Detect which cell encompasses the target text, then output its [X, Y] center coordinate. 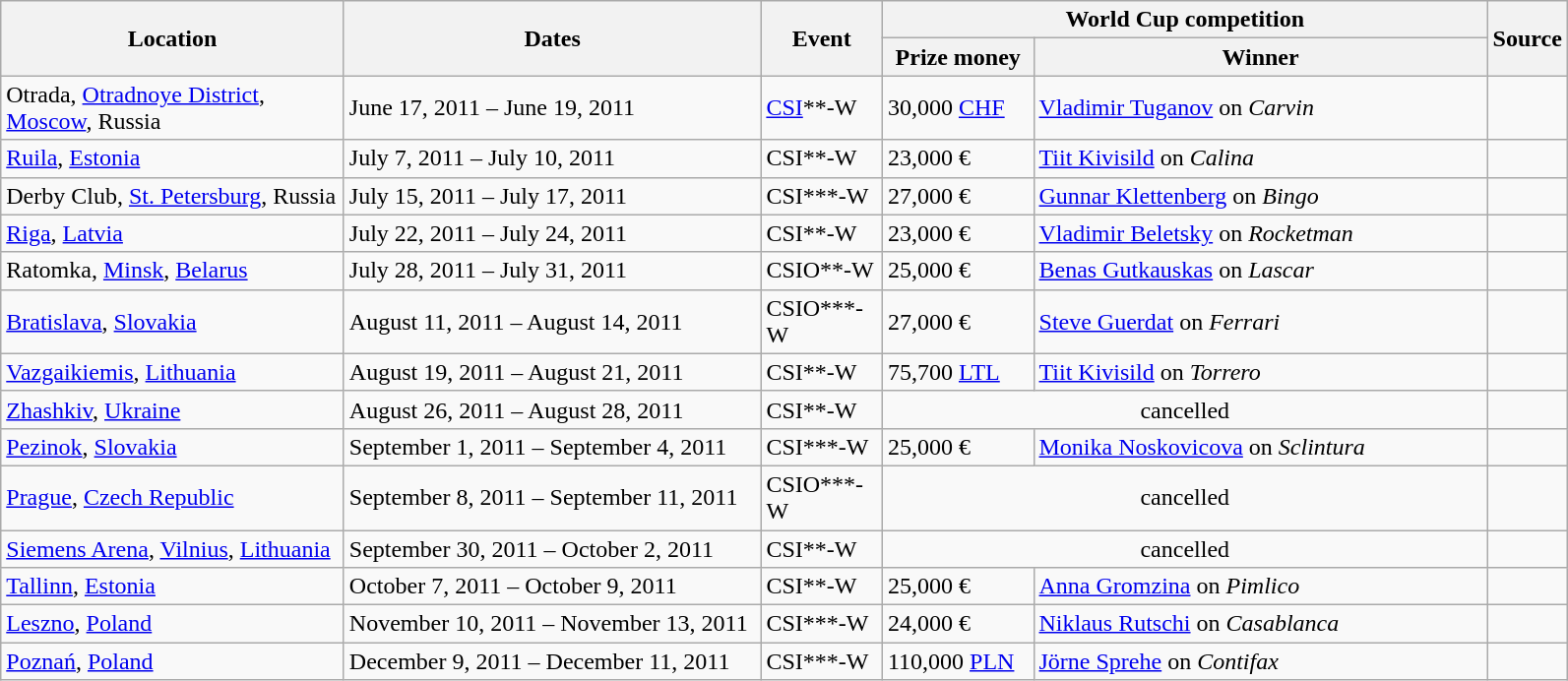
July 7, 2011 – July 10, 2011 [552, 158]
December 9, 2011 – December 11, 2011 [552, 661]
November 10, 2011 – November 13, 2011 [552, 624]
Gunnar Klettenberg on Bingo [1260, 196]
August 11, 2011 – August 14, 2011 [552, 321]
Bratislava, Slovakia [173, 321]
30,000 CHF [958, 108]
Anna Gromzina on Pimlico [1260, 587]
Zhashkiv, Ukraine [173, 409]
Riga, Latvia [173, 233]
Ratomka, Minsk, Belarus [173, 271]
Steve Guerdat on Ferrari [1260, 321]
Dates [552, 38]
24,000 € [958, 624]
Poznań, Poland [173, 661]
Winner [1260, 57]
Tiit Kivisild on Torrero [1260, 372]
August 26, 2011 – August 28, 2011 [552, 409]
Vazgaikiemis, Lithuania [173, 372]
CSIO**-W [822, 271]
Prague, Czech Republic [173, 498]
October 7, 2011 – October 9, 2011 [552, 587]
Benas Gutkauskas on Lascar [1260, 271]
Pezinok, Slovakia [173, 447]
September 8, 2011 – September 11, 2011 [552, 498]
August 19, 2011 – August 21, 2011 [552, 372]
Ruila, Estonia [173, 158]
Leszno, Poland [173, 624]
World Cup competition [1185, 20]
July 28, 2011 – July 31, 2011 [552, 271]
Event [822, 38]
Tallinn, Estonia [173, 587]
September 1, 2011 – September 4, 2011 [552, 447]
Otrada, Otradnoye District, Moscow, Russia [173, 108]
Location [173, 38]
June 17, 2011 – June 19, 2011 [552, 108]
Monika Noskovicova on Sclintura [1260, 447]
110,000 PLN [958, 661]
75,700 LTL [958, 372]
Tiit Kivisild on Calina [1260, 158]
Derby Club, St. Petersburg, Russia [173, 196]
Source [1528, 38]
July 15, 2011 – July 17, 2011 [552, 196]
Vladimir Tuganov on Carvin [1260, 108]
Siemens Arena, Vilnius, Lithuania [173, 548]
Vladimir Beletsky on Rocketman [1260, 233]
September 30, 2011 – October 2, 2011 [552, 548]
Prize money [958, 57]
Niklaus Rutschi on Casablanca [1260, 624]
Jörne Sprehe on Contifax [1260, 661]
July 22, 2011 – July 24, 2011 [552, 233]
